Provide the [x, y] coordinate of the cell's center where the given text is located.  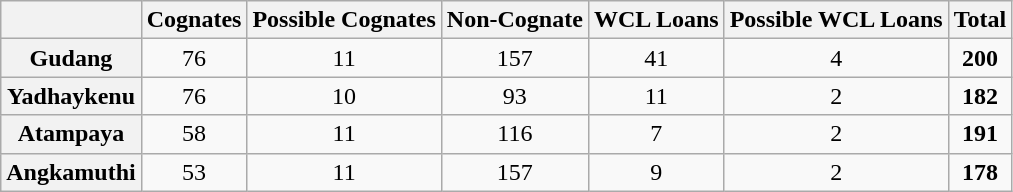
200 [980, 58]
9 [656, 172]
191 [980, 134]
53 [194, 172]
Total [980, 20]
178 [980, 172]
Yadhaykenu [71, 96]
7 [656, 134]
4 [836, 58]
41 [656, 58]
Gudang [71, 58]
182 [980, 96]
93 [514, 96]
WCL Loans [656, 20]
Atampaya [71, 134]
Possible Cognates [344, 20]
58 [194, 134]
Possible WCL Loans [836, 20]
Non-Cognate [514, 20]
Angkamuthi [71, 172]
Cognates [194, 20]
10 [344, 96]
116 [514, 134]
